Locate the cell with the specified text and output its (x, y) center coordinate. 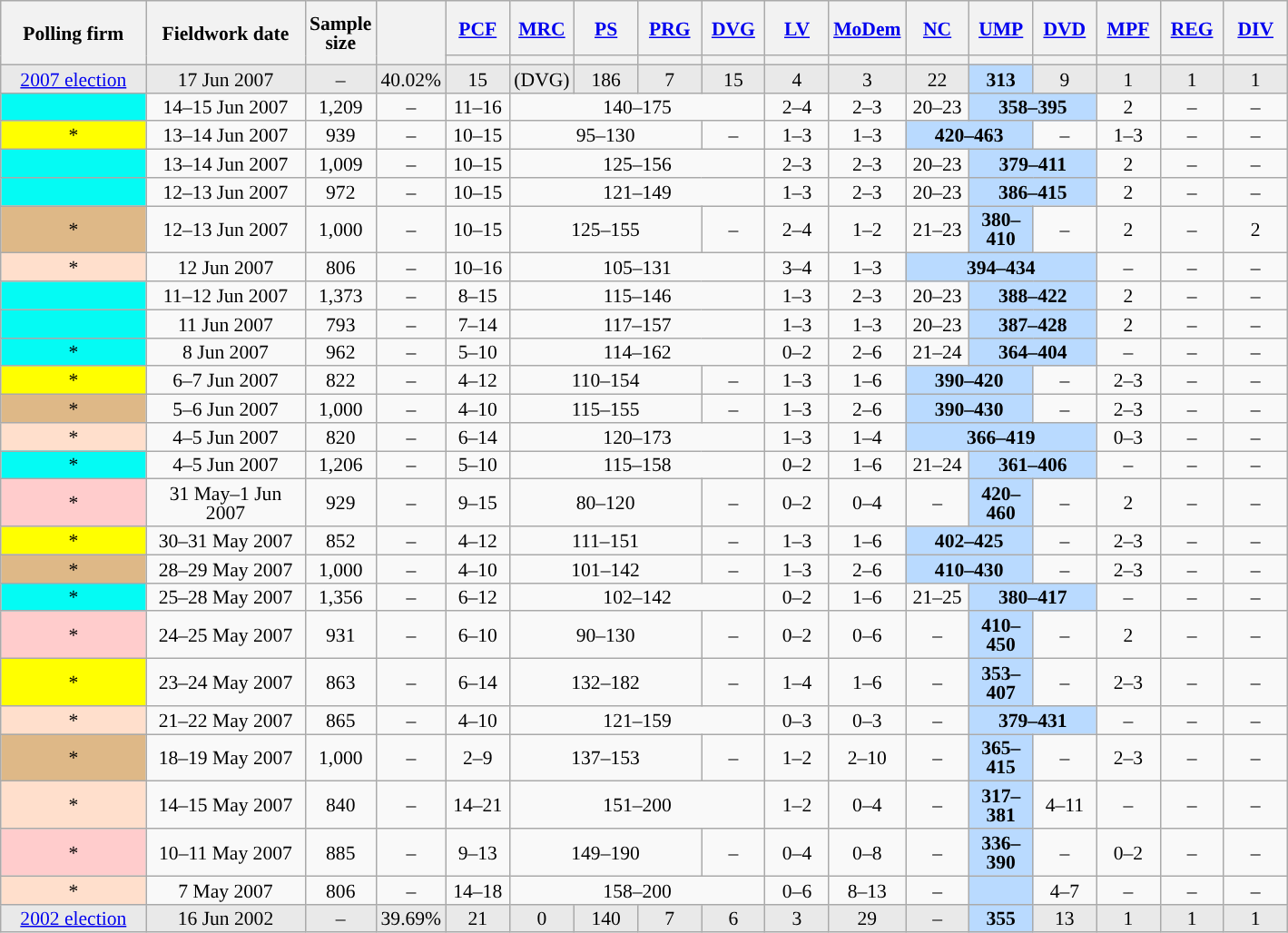
380–417 (1033, 597)
353–407 (1001, 683)
822 (340, 381)
NC (938, 28)
95–130 (605, 136)
17 Jun 2007 (225, 78)
18–19 May 2007 (225, 758)
1,209 (340, 107)
8–15 (477, 296)
MoDem (867, 28)
115–155 (605, 408)
2007 election (74, 78)
80–120 (605, 503)
9–15 (477, 503)
6–10 (477, 635)
390–420 (969, 381)
Polling firm (74, 33)
UMP (1001, 28)
420–463 (969, 136)
10–11 May 2007 (225, 852)
972 (340, 192)
0–8 (867, 852)
REG (1192, 28)
8–13 (867, 889)
PS (606, 28)
14–21 (477, 805)
358–395 (1033, 107)
365–415 (1001, 758)
361–406 (1033, 465)
DVD (1065, 28)
MRC (541, 28)
121–149 (637, 192)
39.69% (410, 918)
14–15 Jun 2007 (225, 107)
6 (733, 918)
105–131 (637, 267)
929 (340, 503)
7 May 2007 (225, 889)
MPF (1128, 28)
149–190 (605, 852)
31 May–1 Jun 2007 (225, 503)
820 (340, 437)
394–434 (1001, 267)
852 (340, 541)
117–157 (637, 323)
21–25 (938, 597)
DVG (733, 28)
1,009 (340, 163)
2–9 (477, 758)
380–410 (1001, 230)
388–422 (1033, 296)
21–23 (938, 230)
DIV (1255, 28)
2–10 (867, 758)
13 (1065, 918)
114–162 (637, 352)
2002 election (74, 918)
364–404 (1033, 352)
25–28 May 2007 (225, 597)
14–15 May 2007 (225, 805)
313 (1001, 78)
(DVG) (541, 78)
121–159 (637, 721)
387–428 (1033, 323)
410–430 (969, 568)
931 (340, 635)
22 (938, 78)
151–200 (637, 805)
939 (340, 136)
158–200 (637, 889)
186 (606, 78)
336–390 (1001, 852)
9–13 (477, 852)
7–14 (477, 323)
390–430 (969, 408)
355 (1001, 918)
132–182 (605, 683)
101–142 (605, 568)
29 (867, 918)
366–419 (1001, 437)
14–18 (477, 889)
4–7 (1065, 889)
6–7 Jun 2007 (225, 381)
LV (797, 28)
12 Jun 2007 (225, 267)
Fieldwork date (225, 33)
11–16 (477, 107)
125–155 (605, 230)
6–12 (477, 597)
Samplesize (340, 33)
23–24 May 2007 (225, 683)
379–411 (1033, 163)
30–31 May 2007 (225, 541)
21–22 May 2007 (225, 721)
110–154 (605, 381)
140 (606, 918)
0 (541, 918)
102–142 (637, 597)
410–450 (1001, 635)
115–146 (637, 296)
1,356 (340, 597)
10–16 (477, 267)
4 (797, 78)
140–175 (637, 107)
865 (340, 721)
379–431 (1033, 721)
120–173 (637, 437)
28–29 May 2007 (225, 568)
885 (340, 852)
317–381 (1001, 805)
90–130 (605, 635)
24–25 May 2007 (225, 635)
111–151 (605, 541)
11 Jun 2007 (225, 323)
420–460 (1001, 503)
386–415 (1033, 192)
4–11 (1065, 805)
21 (477, 918)
137–153 (605, 758)
1,206 (340, 465)
PCF (477, 28)
840 (340, 805)
863 (340, 683)
5–6 Jun 2007 (225, 408)
3–4 (797, 267)
8 Jun 2007 (225, 352)
402–425 (969, 541)
9 (1065, 78)
16 Jun 2002 (225, 918)
40.02% (410, 78)
115–158 (637, 465)
PRG (670, 28)
1,373 (340, 296)
125–156 (637, 163)
962 (340, 352)
11–12 Jun 2007 (225, 296)
793 (340, 323)
